Provide the [x, y] coordinate of the cell's center where the given text is located.  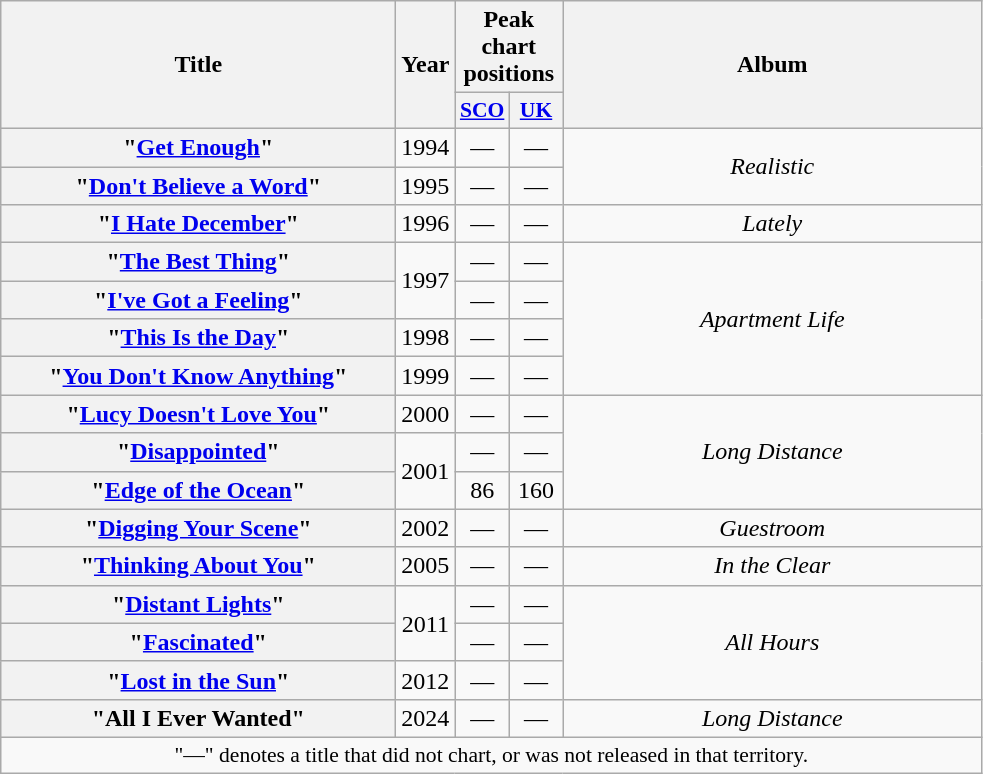
2000 [426, 414]
"This Is the Day" [198, 338]
Year [426, 65]
2005 [426, 566]
"—" denotes a title that did not chart, or was not released in that territory. [492, 755]
2001 [426, 471]
UK [536, 111]
"Don't Believe a Word" [198, 185]
1999 [426, 376]
"Fascinated" [198, 642]
"Edge of the Ocean" [198, 490]
SCO [482, 111]
Lately [772, 224]
"Digging Your Scene" [198, 528]
Title [198, 65]
1997 [426, 281]
In the Clear [772, 566]
"Lost in the Sun" [198, 680]
1996 [426, 224]
Guestroom [772, 528]
Realistic [772, 166]
86 [482, 490]
"All I Ever Wanted" [198, 718]
"Get Enough" [198, 147]
1995 [426, 185]
"Lucy Doesn't Love You" [198, 414]
160 [536, 490]
2011 [426, 623]
2024 [426, 718]
2012 [426, 680]
Apartment Life [772, 319]
"Distant Lights" [198, 604]
"The Best Thing" [198, 262]
1998 [426, 338]
Peak chart positions [509, 47]
All Hours [772, 642]
1994 [426, 147]
2002 [426, 528]
Album [772, 65]
"You Don't Know Anything" [198, 376]
"Thinking About You" [198, 566]
"Disappointed" [198, 452]
"I Hate December" [198, 224]
"I've Got a Feeling" [198, 300]
